For the text-containing cell, return its midpoint in [X, Y] coordinate format. 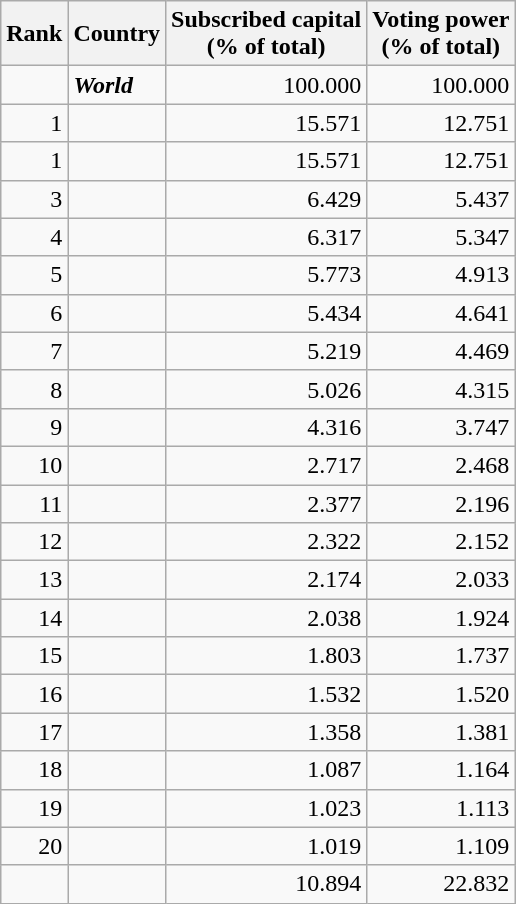
1.532 [266, 694]
1.019 [266, 846]
4 [34, 237]
6.317 [266, 237]
20 [34, 846]
1.381 [441, 732]
1.520 [441, 694]
13 [34, 580]
5 [34, 275]
5.437 [441, 199]
4.315 [441, 389]
1.113 [441, 808]
22.832 [441, 884]
8 [34, 389]
5.219 [266, 351]
4.641 [441, 313]
14 [34, 618]
2.152 [441, 542]
11 [34, 503]
17 [34, 732]
Country [117, 34]
2.196 [441, 503]
9 [34, 427]
2.038 [266, 618]
1.087 [266, 770]
1.109 [441, 846]
12 [34, 542]
18 [34, 770]
2.322 [266, 542]
5.347 [441, 237]
3.747 [441, 427]
5.773 [266, 275]
3 [34, 199]
Subscribed capital(% of total) [266, 34]
6 [34, 313]
2.717 [266, 465]
2.468 [441, 465]
1.803 [266, 656]
World [117, 85]
2.377 [266, 503]
19 [34, 808]
10.894 [266, 884]
1.023 [266, 808]
4.913 [441, 275]
7 [34, 351]
1.358 [266, 732]
15 [34, 656]
Rank [34, 34]
16 [34, 694]
2.174 [266, 580]
6.429 [266, 199]
5.026 [266, 389]
1.737 [441, 656]
1.924 [441, 618]
Voting power(% of total) [441, 34]
5.434 [266, 313]
4.316 [266, 427]
10 [34, 465]
2.033 [441, 580]
1.164 [441, 770]
4.469 [441, 351]
